Return [x, y] of the center of cell containing provided text 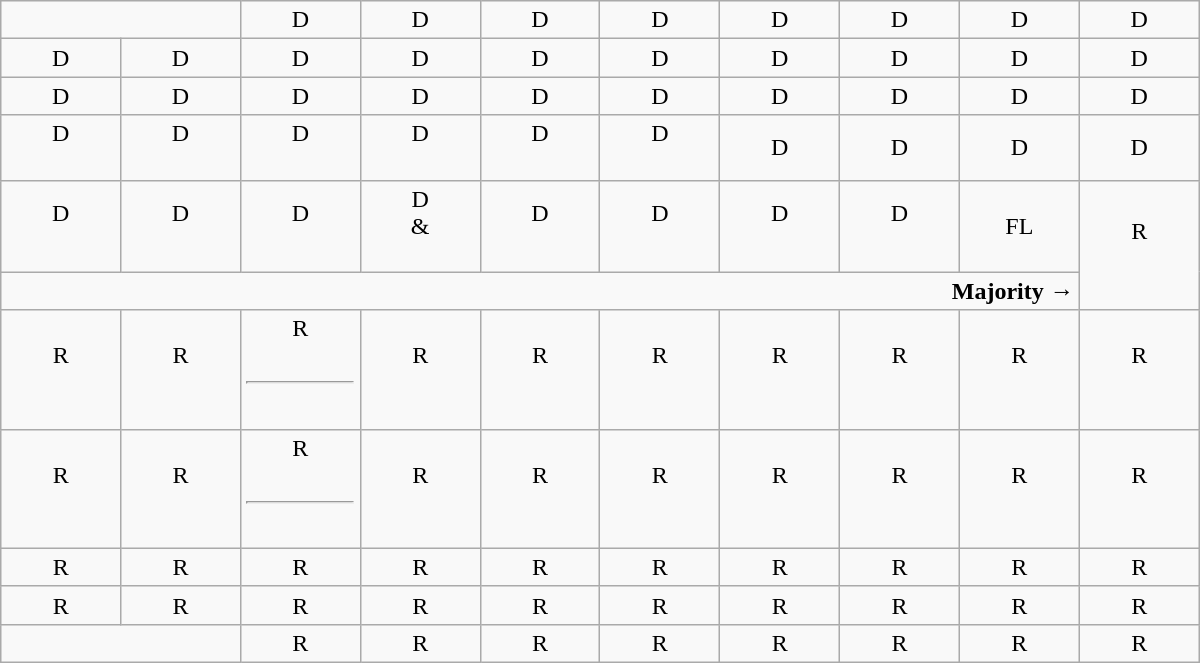
D & [420, 226]
Majority → [540, 291]
FL [1019, 226]
